Return (X, Y) of the center of cell containing provided text 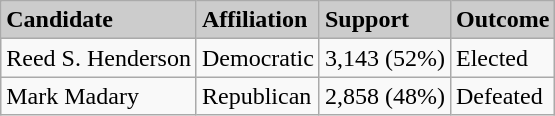
Defeated (502, 96)
Affiliation (258, 20)
Elected (502, 58)
3,143 (52%) (384, 58)
Reed S. Henderson (99, 58)
2,858 (48%) (384, 96)
Outcome (502, 20)
Mark Madary (99, 96)
Democratic (258, 58)
Support (384, 20)
Candidate (99, 20)
Republican (258, 96)
